Pinpoint the cell where the given text exists, returning its (x, y) midpoint coordinate. 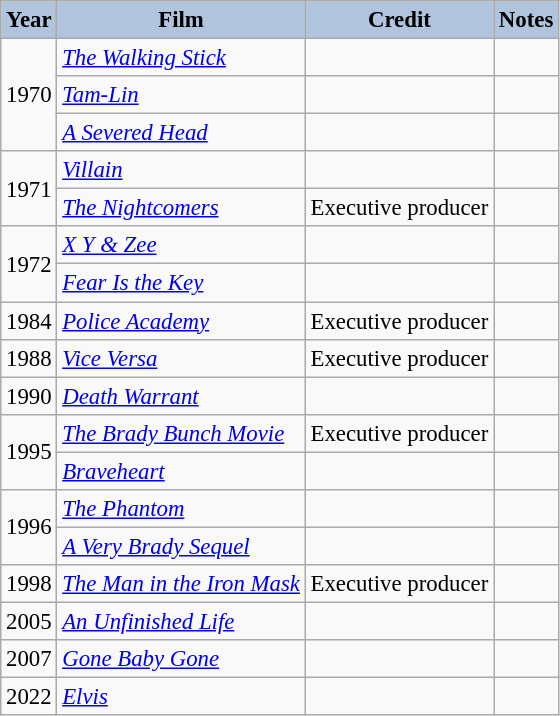
The Nightcomers (181, 208)
Police Academy (181, 321)
A Severed Head (181, 133)
1984 (29, 321)
Braveheart (181, 471)
Gone Baby Gone (181, 659)
The Man in the Iron Mask (181, 584)
Year (29, 20)
Villain (181, 170)
1972 (29, 264)
Credit (399, 20)
1988 (29, 358)
1996 (29, 528)
The Phantom (181, 509)
2005 (29, 621)
2007 (29, 659)
Tam-Lin (181, 95)
Notes (526, 20)
Elvis (181, 697)
Death Warrant (181, 396)
1990 (29, 396)
The Brady Bunch Movie (181, 433)
An Unfinished Life (181, 621)
1995 (29, 452)
2022 (29, 697)
A Very Brady Sequel (181, 546)
X Y & Zee (181, 245)
The Walking Stick (181, 58)
Film (181, 20)
1971 (29, 188)
1970 (29, 96)
1998 (29, 584)
Fear Is the Key (181, 283)
Vice Versa (181, 358)
